Output the (x, y) coordinate of the center of the cell containing the given text.  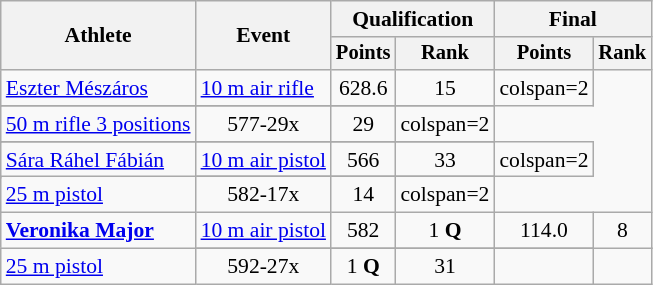
33 (444, 160)
15 (444, 88)
8 (623, 231)
582-17x (264, 195)
Event (264, 36)
Sára Ráhel Fábián (98, 160)
582 (363, 231)
Athlete (98, 36)
628.6 (363, 88)
Final (572, 19)
10 m air rifle (264, 88)
29 (363, 124)
50 m rifle 3 positions (98, 124)
592-27x (264, 267)
577-29x (264, 124)
114.0 (544, 231)
Eszter Mészáros (98, 88)
Veronika Major (98, 231)
31 (444, 267)
566 (363, 160)
Qualification (412, 19)
14 (363, 195)
